For the text-containing cell, return its midpoint in (X, Y) coordinate format. 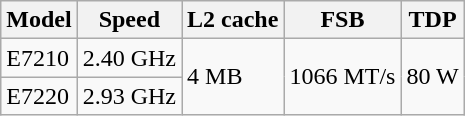
2.40 GHz (129, 58)
1066 MT/s (342, 77)
Speed (129, 20)
E7220 (39, 96)
4 MB (233, 77)
L2 cache (233, 20)
TDP (432, 20)
2.93 GHz (129, 96)
80 W (432, 77)
Model (39, 20)
FSB (342, 20)
E7210 (39, 58)
